Identify which cell holds the provided text, then report its [X, Y] central coordinate. 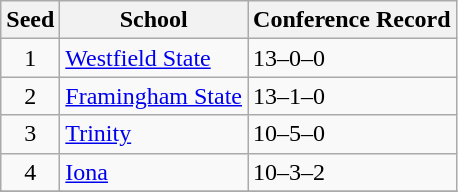
Conference Record [352, 20]
Westfield State [154, 58]
3 [30, 134]
Framingham State [154, 96]
Trinity [154, 134]
10–5–0 [352, 134]
4 [30, 172]
Seed [30, 20]
13–0–0 [352, 58]
School [154, 20]
1 [30, 58]
13–1–0 [352, 96]
Iona [154, 172]
10–3–2 [352, 172]
2 [30, 96]
